For the text-containing cell, return its midpoint in [X, Y] coordinate format. 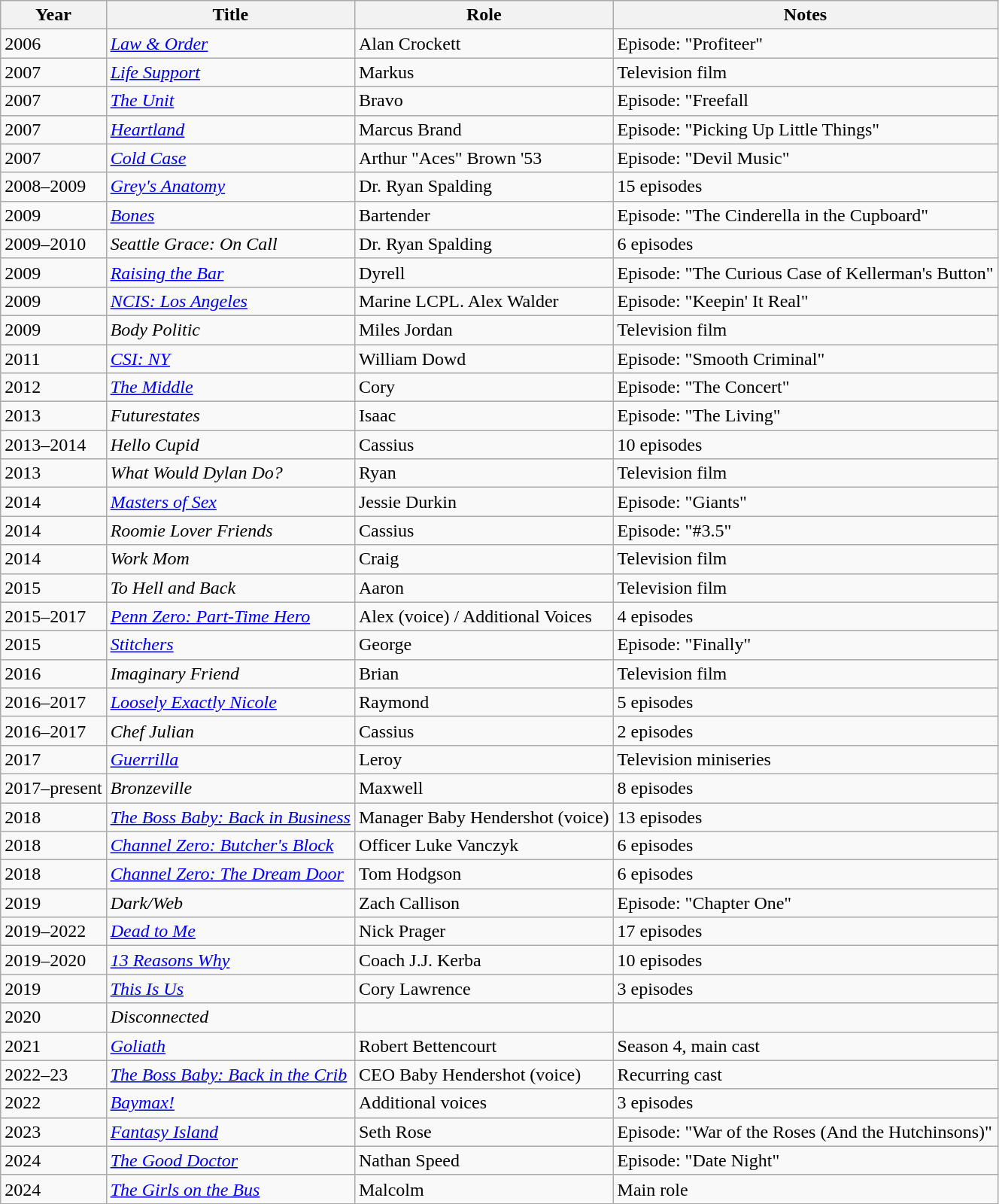
Episode: "Picking Up Little Things" [805, 129]
2022 [53, 1103]
Tom Hodgson [484, 874]
Notes [805, 15]
Roomie Lover Friends [230, 531]
2023 [53, 1132]
Maxwell [484, 788]
The Boss Baby: Back in Business [230, 816]
Disconnected [230, 1017]
To Hell and Back [230, 588]
The Girls on the Bus [230, 1189]
Episode: "Keepin' It Real" [805, 301]
2020 [53, 1017]
Channel Zero: The Dream Door [230, 874]
Imaginary Friend [230, 673]
Episode: "The Living" [805, 416]
CEO Baby Hendershot (voice) [484, 1075]
Hello Cupid [230, 445]
Nathan Speed [484, 1160]
Baymax! [230, 1103]
Robert Bettencourt [484, 1046]
Goliath [230, 1046]
Title [230, 15]
CSI: NY [230, 359]
Brian [484, 673]
Dyrell [484, 272]
Season 4, main cast [805, 1046]
Heartland [230, 129]
Episode: "Chapter One" [805, 903]
2009–2010 [53, 244]
What Would Dylan Do? [230, 473]
George [484, 645]
Episode: "Date Night" [805, 1160]
Jessie Durkin [484, 502]
2008–2009 [53, 187]
Masters of Sex [230, 502]
Dark/Web [230, 903]
Isaac [484, 416]
Main role [805, 1189]
2017 [53, 759]
Year [53, 15]
Raising the Bar [230, 272]
13 Reasons Why [230, 960]
Body Politic [230, 330]
Episode: "#3.5" [805, 531]
Episode: "War of the Roses (And the Hutchinsons)" [805, 1132]
Episode: "Profiteer" [805, 44]
Cold Case [230, 158]
2016 [53, 673]
Ryan [484, 473]
Malcolm [484, 1189]
Chef Julian [230, 731]
5 episodes [805, 702]
Stitchers [230, 645]
Penn Zero: Part-Time Hero [230, 616]
Recurring cast [805, 1075]
Miles Jordan [484, 330]
Bronzeville [230, 788]
Alex (voice) / Additional Voices [484, 616]
Coach J.J. Kerba [484, 960]
Craig [484, 559]
2021 [53, 1046]
Bartender [484, 215]
Fantasy Island [230, 1132]
Aaron [484, 588]
2017–present [53, 788]
The Middle [230, 388]
Futurestates [230, 416]
Seattle Grace: On Call [230, 244]
NCIS: Los Angeles [230, 301]
Episode: "The Curious Case of Kellerman's Button" [805, 272]
Cory Lawrence [484, 989]
Leroy [484, 759]
4 episodes [805, 616]
Bones [230, 215]
Guerrilla [230, 759]
2019–2022 [53, 932]
Channel Zero: Butcher's Block [230, 846]
8 episodes [805, 788]
2013–2014 [53, 445]
Episode: "Giants" [805, 502]
2022–23 [53, 1075]
Work Mom [230, 559]
Seth Rose [484, 1132]
Markus [484, 72]
Arthur "Aces" Brown '53 [484, 158]
Cory [484, 388]
Episode: "Devil Music" [805, 158]
2006 [53, 44]
The Boss Baby: Back in the Crib [230, 1075]
Raymond [484, 702]
2019–2020 [53, 960]
13 episodes [805, 816]
Marcus Brand [484, 129]
Episode: "Freefall [805, 101]
Law & Order [230, 44]
Role [484, 15]
Grey's Anatomy [230, 187]
2012 [53, 388]
Zach Callison [484, 903]
2 episodes [805, 731]
Manager Baby Hendershot (voice) [484, 816]
2015–2017 [53, 616]
15 episodes [805, 187]
2011 [53, 359]
Loosely Exactly Nicole [230, 702]
Episode: "Finally" [805, 645]
Bravo [484, 101]
Dead to Me [230, 932]
The Unit [230, 101]
Marine LCPL. Alex Walder [484, 301]
Life Support [230, 72]
Nick Prager [484, 932]
The Good Doctor [230, 1160]
Alan Crockett [484, 44]
17 episodes [805, 932]
Episode: "Smooth Criminal" [805, 359]
William Dowd [484, 359]
Episode: "The Concert" [805, 388]
Officer Luke Vanczyk [484, 846]
Television miniseries [805, 759]
Episode: "The Cinderella in the Cupboard" [805, 215]
Additional voices [484, 1103]
This Is Us [230, 989]
